Search for the cell housing the specified text and yield its (X, Y) center coordinate. 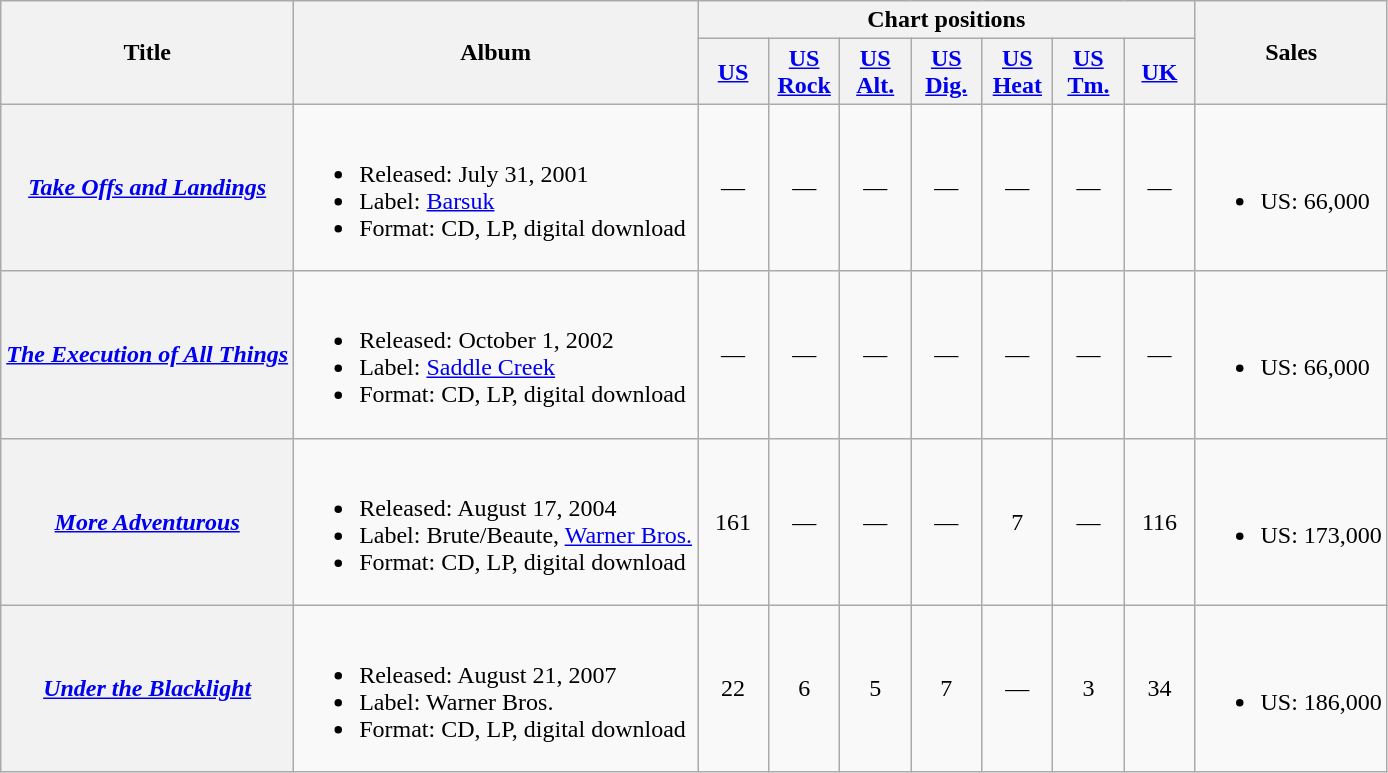
Chart positions (946, 20)
Released: August 17, 2004Label: Brute/Beaute, Warner Bros.Format: CD, LP, digital download (496, 522)
USHeat (1018, 72)
Released: August 21, 2007Label: Warner Bros.Format: CD, LP, digital download (496, 688)
34 (1160, 688)
Released: July 31, 2001Label: BarsukFormat: CD, LP, digital download (496, 188)
US (734, 72)
22 (734, 688)
USDig. (946, 72)
USRock (804, 72)
UK (1160, 72)
US: 186,000 (1291, 688)
Take Offs and Landings (148, 188)
More Adventurous (148, 522)
Sales (1291, 52)
USAlt. (876, 72)
6 (804, 688)
Album (496, 52)
Released: October 1, 2002Label: Saddle CreekFormat: CD, LP, digital download (496, 354)
USTm. (1088, 72)
5 (876, 688)
Title (148, 52)
The Execution of All Things (148, 354)
3 (1088, 688)
116 (1160, 522)
161 (734, 522)
US: 173,000 (1291, 522)
Under the Blacklight (148, 688)
